Extract the [X, Y] coordinate from the center of the cell holding the provided text.  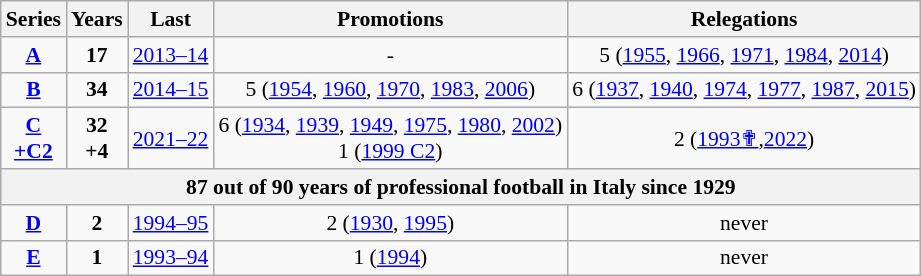
Last [171, 19]
5 (1955, 1966, 1971, 1984, 2014) [744, 55]
6 (1934, 1939, 1949, 1975, 1980, 2002) 1 (1999 C2) [390, 138]
34 [97, 90]
87 out of 90 years of professional football in Italy since 1929 [461, 187]
A [34, 55]
2013–14 [171, 55]
1994–95 [171, 223]
2 (1930, 1995) [390, 223]
6 (1937, 1940, 1974, 1977, 1987, 2015) [744, 90]
Relegations [744, 19]
2 (1993✟,2022) [744, 138]
Series [34, 19]
2 [97, 223]
Years [97, 19]
1993–94 [171, 258]
2021–22 [171, 138]
D [34, 223]
2014–15 [171, 90]
5 (1954, 1960, 1970, 1983, 2006) [390, 90]
B [34, 90]
C+C2 [34, 138]
17 [97, 55]
1 (1994) [390, 258]
Promotions [390, 19]
E [34, 258]
32+4 [97, 138]
- [390, 55]
1 [97, 258]
